Pinpoint the cell where the given text exists, returning its [X, Y] midpoint coordinate. 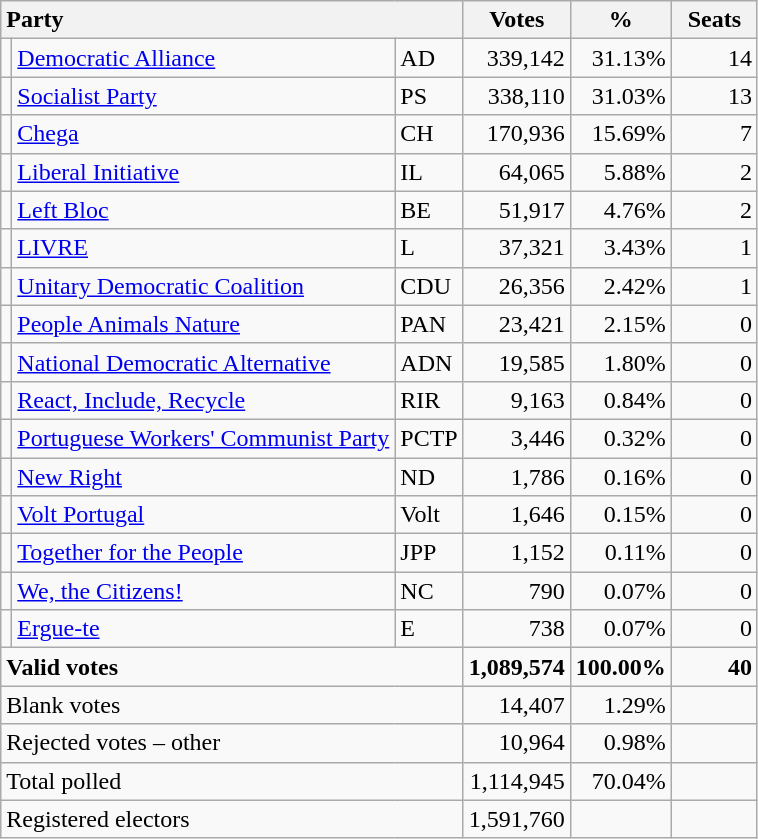
IL [429, 172]
9,163 [516, 400]
70.04% [620, 781]
7 [714, 134]
339,142 [516, 58]
0.11% [620, 553]
1,114,945 [516, 781]
JPP [429, 553]
40 [714, 667]
1,646 [516, 515]
3.43% [620, 248]
LIVRE [204, 248]
Liberal Initiative [204, 172]
23,421 [516, 324]
14 [714, 58]
Unitary Democratic Coalition [204, 286]
ADN [429, 362]
Portuguese Workers' Communist Party [204, 438]
14,407 [516, 705]
170,936 [516, 134]
PAN [429, 324]
0.15% [620, 515]
RIR [429, 400]
Chega [204, 134]
Valid votes [232, 667]
National Democratic Alternative [204, 362]
10,964 [516, 743]
338,110 [516, 96]
Socialist Party [204, 96]
738 [516, 629]
0.32% [620, 438]
Left Bloc [204, 210]
26,356 [516, 286]
Volt [429, 515]
Party [232, 20]
AD [429, 58]
1.80% [620, 362]
3,446 [516, 438]
100.00% [620, 667]
790 [516, 591]
Registered electors [232, 819]
People Animals Nature [204, 324]
0.16% [620, 477]
31.13% [620, 58]
Ergue-te [204, 629]
Votes [516, 20]
51,917 [516, 210]
Blank votes [232, 705]
PS [429, 96]
2.15% [620, 324]
1.29% [620, 705]
5.88% [620, 172]
31.03% [620, 96]
We, the Citizens! [204, 591]
0.98% [620, 743]
1,591,760 [516, 819]
Together for the People [204, 553]
1,152 [516, 553]
CH [429, 134]
4.76% [620, 210]
ND [429, 477]
Seats [714, 20]
64,065 [516, 172]
E [429, 629]
% [620, 20]
2.42% [620, 286]
New Right [204, 477]
0.84% [620, 400]
1,089,574 [516, 667]
NC [429, 591]
37,321 [516, 248]
Democratic Alliance [204, 58]
Total polled [232, 781]
19,585 [516, 362]
PCTP [429, 438]
Volt Portugal [204, 515]
CDU [429, 286]
Rejected votes – other [232, 743]
13 [714, 96]
L [429, 248]
15.69% [620, 134]
React, Include, Recycle [204, 400]
1,786 [516, 477]
BE [429, 210]
